Detect which cell encompasses the target text, then output its [x, y] center coordinate. 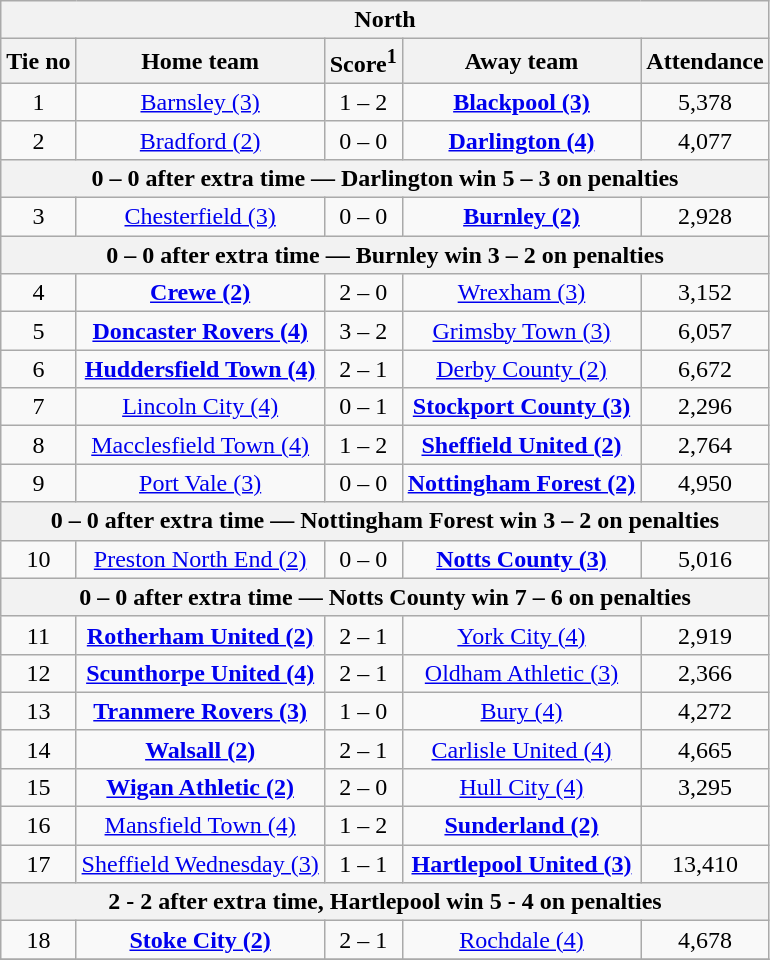
Rotherham United (2) [200, 635]
Sheffield Wednesday (3) [200, 864]
4,077 [705, 140]
1 [38, 102]
Rochdale (4) [522, 940]
Wrexham (3) [522, 293]
6,057 [705, 331]
Stoke City (2) [200, 940]
Score1 [363, 62]
Macclesfield Town (4) [200, 445]
9 [38, 483]
Scunthorpe United (4) [200, 673]
Sheffield United (2) [522, 445]
0 – 0 after extra time — Nottingham Forest win 3 – 2 on penalties [385, 521]
Hull City (4) [522, 787]
2,764 [705, 445]
1 – 0 [363, 711]
Home team [200, 62]
Hartlepool United (3) [522, 864]
0 – 0 after extra time — Notts County win 7 – 6 on penalties [385, 597]
Bradford (2) [200, 140]
3,295 [705, 787]
4,950 [705, 483]
4,665 [705, 749]
0 – 0 after extra time — Burnley win 3 – 2 on penalties [385, 255]
0 – 1 [363, 407]
Darlington (4) [522, 140]
15 [38, 787]
13 [38, 711]
16 [38, 826]
Grimsby Town (3) [522, 331]
7 [38, 407]
Crewe (2) [200, 293]
12 [38, 673]
Tie no [38, 62]
Doncaster Rovers (4) [200, 331]
Port Vale (3) [200, 483]
6,672 [705, 369]
Chesterfield (3) [200, 217]
3 [38, 217]
Huddersfield Town (4) [200, 369]
Stockport County (3) [522, 407]
Oldham Athletic (3) [522, 673]
2,928 [705, 217]
Lincoln City (4) [200, 407]
2,919 [705, 635]
6 [38, 369]
Bury (4) [522, 711]
0 – 0 after extra time — Darlington win 5 – 3 on penalties [385, 178]
4,678 [705, 940]
5,016 [705, 559]
2 [38, 140]
York City (4) [522, 635]
14 [38, 749]
Mansfield Town (4) [200, 826]
Nottingham Forest (2) [522, 483]
18 [38, 940]
1 – 1 [363, 864]
2,296 [705, 407]
10 [38, 559]
Notts County (3) [522, 559]
Away team [522, 62]
4 [38, 293]
Carlisle United (4) [522, 749]
Blackpool (3) [522, 102]
3,152 [705, 293]
11 [38, 635]
Attendance [705, 62]
Burnley (2) [522, 217]
2,366 [705, 673]
5 [38, 331]
North [385, 20]
13,410 [705, 864]
Barnsley (3) [200, 102]
5,378 [705, 102]
Preston North End (2) [200, 559]
Tranmere Rovers (3) [200, 711]
8 [38, 445]
2 - 2 after extra time, Hartlepool win 5 - 4 on penalties [385, 902]
Wigan Athletic (2) [200, 787]
3 – 2 [363, 331]
Sunderland (2) [522, 826]
17 [38, 864]
Walsall (2) [200, 749]
4,272 [705, 711]
Derby County (2) [522, 369]
